Determine the [X, Y] coordinate at the center of the cell enclosing the given text.  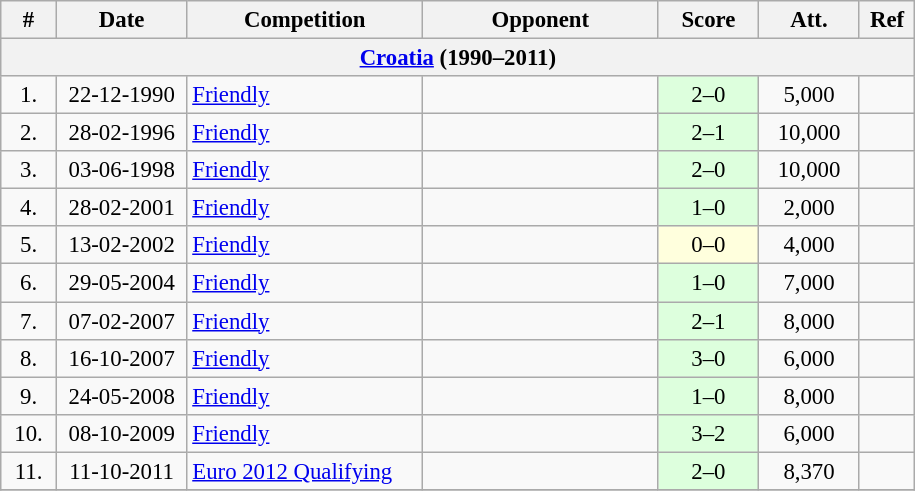
28-02-2001 [122, 208]
13-02-2002 [122, 245]
11-10-2011 [122, 471]
11. [29, 471]
Competition [305, 20]
29-05-2004 [122, 283]
24-05-2008 [122, 396]
Att. [810, 20]
6. [29, 283]
9. [29, 396]
Opponent [541, 20]
5. [29, 245]
Score [708, 20]
2. [29, 133]
08-10-2009 [122, 433]
3–0 [708, 358]
3–2 [708, 433]
16-10-2007 [122, 358]
8. [29, 358]
Ref [887, 20]
3. [29, 170]
7. [29, 321]
10. [29, 433]
4,000 [810, 245]
Date [122, 20]
1. [29, 95]
07-02-2007 [122, 321]
22-12-1990 [122, 95]
7,000 [810, 283]
8,370 [810, 471]
Euro 2012 Qualifying [305, 471]
2,000 [810, 208]
5,000 [810, 95]
28-02-1996 [122, 133]
03-06-1998 [122, 170]
# [29, 20]
Croatia (1990–2011) [458, 58]
4. [29, 208]
0–0 [708, 245]
